Search for the cell housing the specified text and yield its [x, y] center coordinate. 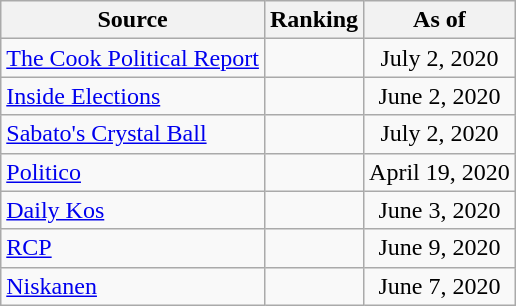
June 9, 2020 [440, 248]
The Cook Political Report [133, 58]
Ranking [314, 20]
Inside Elections [133, 96]
As of [440, 20]
June 7, 2020 [440, 286]
Sabato's Crystal Ball [133, 134]
June 2, 2020 [440, 96]
RCP [133, 248]
June 3, 2020 [440, 210]
Daily Kos [133, 210]
Niskanen [133, 286]
April 19, 2020 [440, 172]
Politico [133, 172]
Source [133, 20]
